Return [X, Y] of the center of cell containing provided text 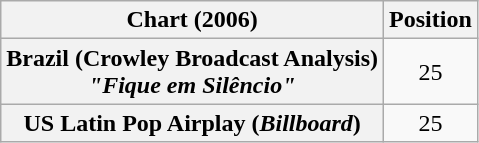
Brazil (Crowley Broadcast Analysis)"Fique em Silêncio" [192, 72]
US Latin Pop Airplay (Billboard) [192, 123]
Position [431, 20]
Chart (2006) [192, 20]
